Return [x, y] of the center of cell containing provided text 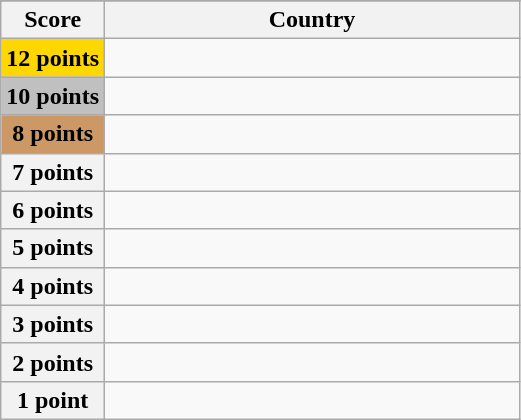
10 points [53, 96]
Score [53, 20]
3 points [53, 324]
8 points [53, 134]
5 points [53, 248]
1 point [53, 400]
4 points [53, 286]
7 points [53, 172]
2 points [53, 362]
6 points [53, 210]
Country [312, 20]
12 points [53, 58]
